Find where the given text appears and provide that cell's center as (X, Y) coordinate. 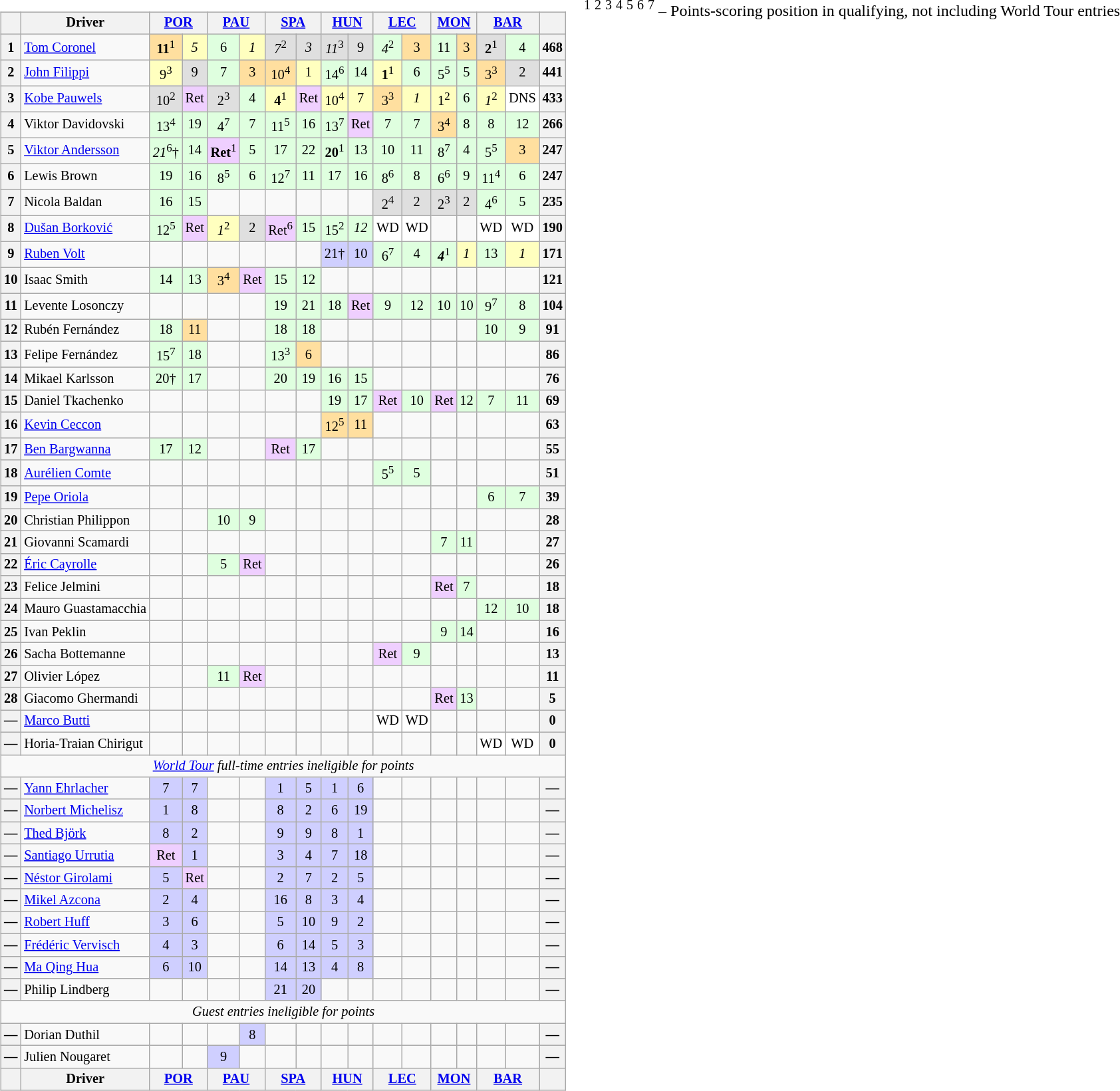
235 (553, 202)
39 (553, 497)
171 (553, 254)
67 (388, 254)
Horia-Traian Chirigut (85, 743)
Mikel Azcona (85, 900)
433 (553, 98)
Robert Huff (85, 923)
World Tour full-time entries ineligible for points (283, 766)
Viktor Davidovski (85, 125)
Daniel Tkachenko (85, 401)
Dušan Borković (85, 229)
Mauro Guastamacchia (85, 610)
Ivan Peklin (85, 632)
Ret1 (223, 150)
66 (444, 177)
133 (280, 354)
111 (166, 47)
Kevin Ceccon (85, 425)
46 (491, 202)
190 (553, 229)
Marco Butti (85, 721)
146 (335, 73)
20† (166, 378)
93 (166, 73)
47 (223, 125)
85 (223, 177)
134 (166, 125)
Ruben Volt (85, 254)
Felipe Fernández (85, 354)
Ben Bargwanna (85, 449)
69 (553, 401)
Dorian Duthil (85, 1034)
Felice Jelmini (85, 587)
John Filippi (85, 73)
Giacomo Ghermandi (85, 699)
Tom Coronel (85, 47)
157 (166, 354)
72 (280, 47)
Mikael Karlsson (85, 378)
25 (11, 632)
Isaac Smith (85, 281)
Norbert Michelisz (85, 810)
266 (553, 125)
42 (388, 47)
Sacha Bottemanne (85, 654)
21† (335, 254)
115 (280, 125)
63 (553, 425)
Guest entries ineligible for points (283, 1012)
468 (553, 47)
51 (553, 473)
Viktor Andersson (85, 150)
121 (553, 281)
Christian Philippon (85, 520)
Yann Ehrlacher (85, 788)
Lewis Brown (85, 177)
127 (280, 177)
Rubén Fernández (85, 330)
441 (553, 73)
76 (553, 378)
113 (335, 47)
114 (491, 177)
Giovanni Scamardi (85, 543)
DNS (522, 98)
Éric Cayrolle (85, 564)
Levente Losonczy (85, 306)
Néstor Girolami (85, 878)
87 (444, 150)
201 (335, 150)
Kobe Pauwels (85, 98)
Santiago Urrutia (85, 856)
Aurélien Comte (85, 473)
Thed Björk (85, 833)
152 (335, 229)
Philip Lindberg (85, 990)
Nicola Baldan (85, 202)
Ma Qing Hua (85, 967)
216† (166, 150)
Olivier López (85, 677)
Pepe Oriola (85, 497)
91 (553, 330)
97 (491, 306)
102 (166, 98)
Ret6 (280, 229)
Julien Nougaret (85, 1057)
Frédéric Vervisch (85, 945)
137 (335, 125)
